For the text-containing cell, return its midpoint in (x, y) coordinate format. 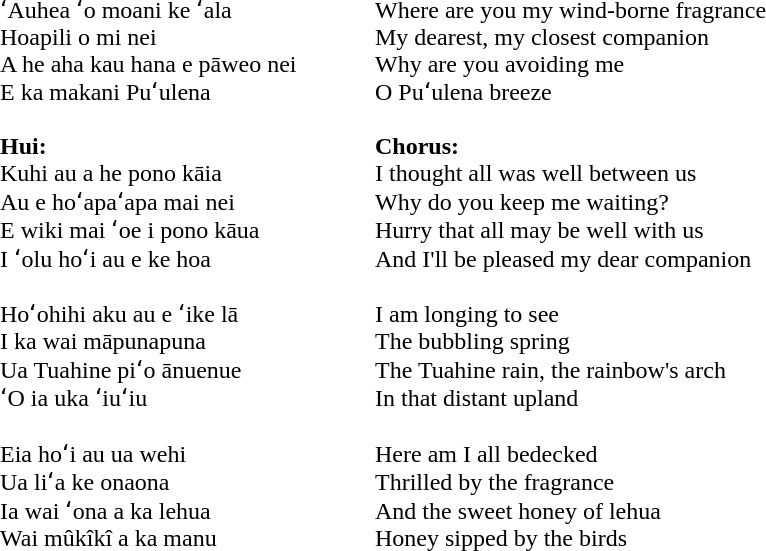
E wiki mai ʻoe i pono kāua (188, 230)
Eia hoʻi au ua wehi (188, 453)
Wai mûkîkî a ka manu (188, 538)
Au e hoʻapaʻapa mai nei (188, 201)
Hoapili o mi nei (188, 38)
Ua Tuahine piʻo ānuenue (188, 369)
ʻO ia uka ʻiuʻiu (188, 398)
Hui: (188, 146)
I ka wai māpunapuna (188, 342)
Kuhi au a he pono kāia (188, 174)
A he aha kau hana e pāweo nei (188, 64)
Ua liʻa ke onaona (188, 482)
E ka makani Puʻulena (188, 92)
Hoʻohihi aku au e ʻike lā (188, 314)
I ʻolu hoʻi au e ke hoa (188, 258)
Ia wai ʻona a ka lehua (188, 510)
